Extract the (X, Y) coordinate from the center of the cell holding the provided text.  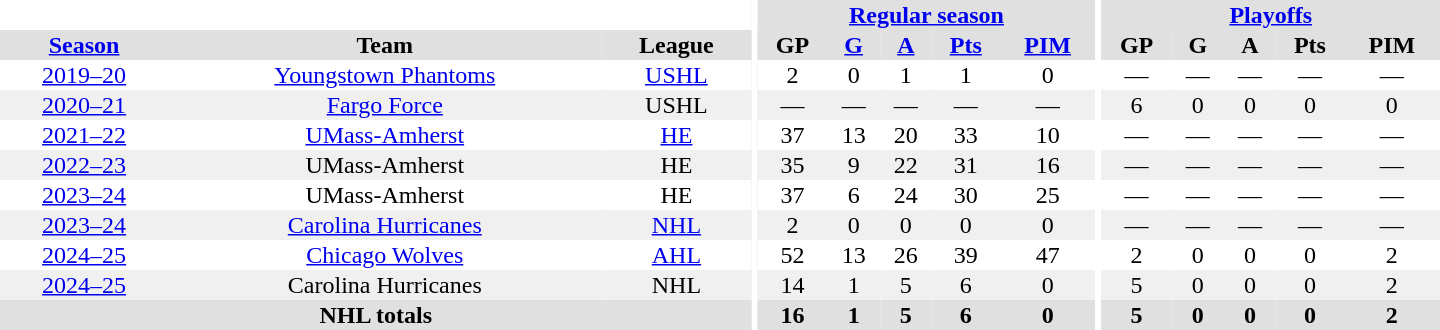
Regular season (926, 15)
Playoffs (1270, 15)
2019–20 (84, 75)
2021–22 (84, 135)
10 (1048, 135)
Youngstown Phantoms (384, 75)
Team (384, 45)
31 (966, 165)
Chicago Wolves (384, 255)
30 (966, 195)
League (676, 45)
Fargo Force (384, 105)
Season (84, 45)
39 (966, 255)
14 (792, 285)
9 (854, 165)
2020–21 (84, 105)
22 (906, 165)
35 (792, 165)
47 (1048, 255)
20 (906, 135)
33 (966, 135)
24 (906, 195)
2022–23 (84, 165)
AHL (676, 255)
52 (792, 255)
26 (906, 255)
NHL totals (376, 315)
25 (1048, 195)
